Return [x, y] of the center of cell containing provided text 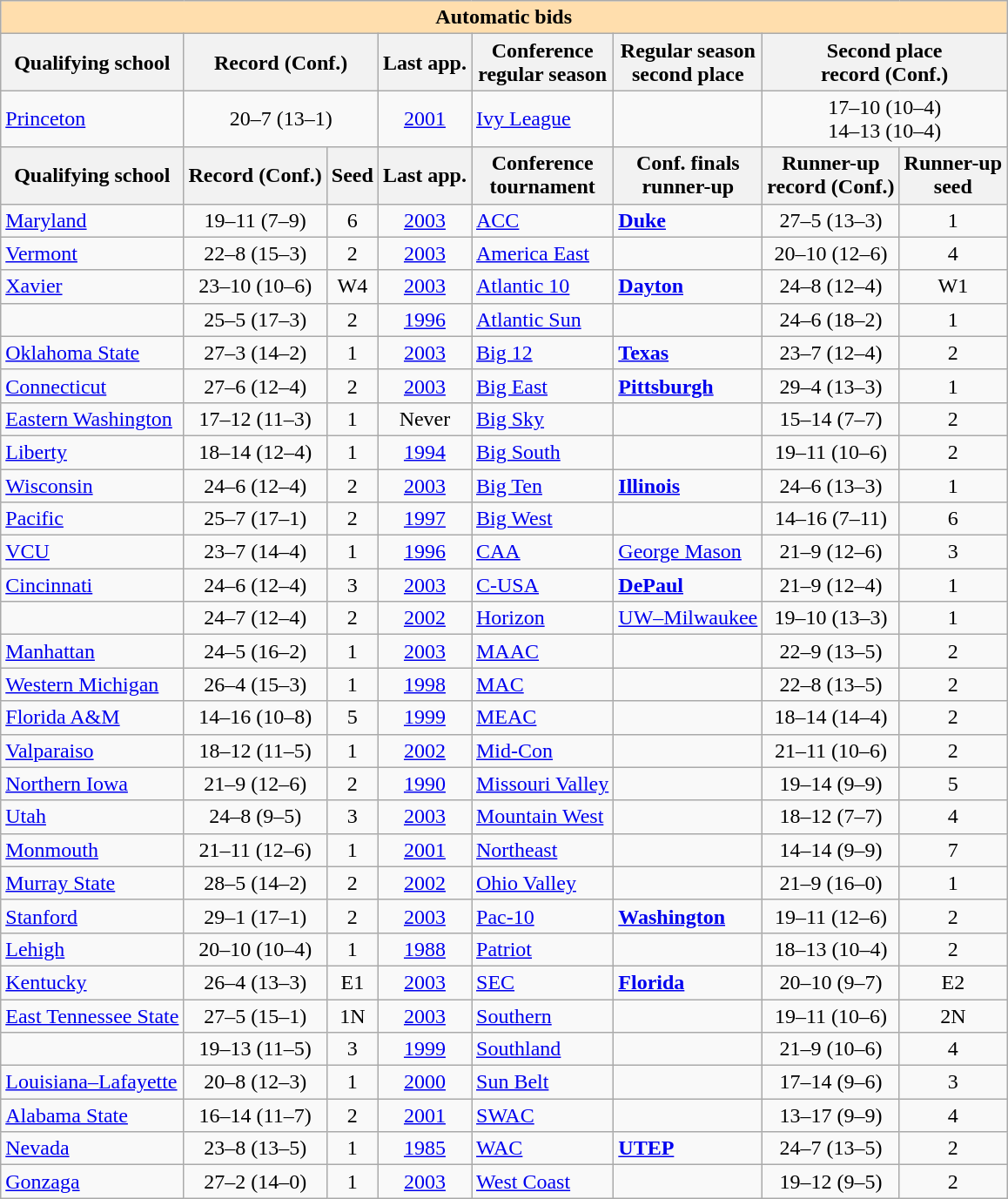
2000 [425, 1082]
1998 [425, 684]
Valparaiso [92, 751]
27–6 (12–4) [255, 386]
17–10 (10–4)14–13 (10–4) [884, 118]
Western Michigan [92, 684]
19–10 (13–3) [830, 618]
13–17 (9–9) [830, 1115]
Florida [688, 982]
Texas [688, 353]
Eastern Washington [92, 419]
Wisconsin [92, 485]
Never [425, 419]
W4 [352, 286]
20–8 (12–3) [255, 1082]
SWAC [543, 1115]
24–6 (13–3) [830, 485]
24–6 (18–2) [830, 320]
Atlantic Sun [543, 320]
23–8 (13–5) [255, 1148]
1988 [425, 949]
Big 12 [543, 353]
Kentucky [92, 982]
Nevada [92, 1148]
19–12 (9–5) [830, 1182]
UTEP [688, 1148]
Runner-uprecord (Conf.) [830, 176]
21–9 (16–0) [830, 883]
UW–Milwaukee [688, 618]
SEC [543, 982]
Big South [543, 452]
Stanford [92, 916]
18–13 (10–4) [830, 949]
26–4 (13–3) [255, 982]
1985 [425, 1148]
WAC [543, 1148]
West Coast [543, 1182]
18–14 (14–4) [830, 717]
MAC [543, 684]
Conf. finalsrunner-up [688, 176]
Automatic bids [504, 17]
Sun Belt [543, 1082]
Ivy League [543, 118]
Big West [543, 519]
Horizon [543, 618]
MAAC [543, 651]
Princeton [92, 118]
20–10 (9–7) [830, 982]
29–4 (13–3) [830, 386]
Alabama State [92, 1115]
22–8 (15–3) [255, 253]
23–7 (12–4) [830, 353]
Pittsburgh [688, 386]
America East [543, 253]
Maryland [92, 220]
Lehigh [92, 949]
18–12 (11–5) [255, 751]
Atlantic 10 [543, 286]
21–11 (10–6) [830, 751]
Runner-upseed [953, 176]
22–8 (13–5) [830, 684]
Conferencetournament [543, 176]
2N [953, 1016]
C-USA [543, 585]
Patriot [543, 949]
20–10 (12–6) [830, 253]
26–4 (15–3) [255, 684]
Northern Iowa [92, 784]
MEAC [543, 717]
19–14 (9–9) [830, 784]
16–14 (11–7) [255, 1115]
19–11 (7–9) [255, 220]
Dayton [688, 286]
Florida A&M [92, 717]
Second placerecord (Conf.) [884, 63]
24–8 (12–4) [830, 286]
1994 [425, 452]
Utah [92, 817]
1N [352, 1016]
27–2 (14–0) [255, 1182]
Monmouth [92, 850]
E1 [352, 982]
Mountain West [543, 817]
Big East [543, 386]
14–16 (7–11) [830, 519]
Cincinnati [92, 585]
15–14 (7–7) [830, 419]
7 [953, 850]
21–9 (10–6) [830, 1049]
25–5 (17–3) [255, 320]
29–1 (17–1) [255, 916]
21–9 (12–4) [830, 585]
Big Ten [543, 485]
20–10 (10–4) [255, 949]
Pac-10 [543, 916]
17–12 (11–3) [255, 419]
Oklahoma State [92, 353]
George Mason [688, 552]
Mid-Con [543, 751]
1990 [425, 784]
Conferenceregular season [543, 63]
Louisiana–Lafayette [92, 1082]
28–5 (14–2) [255, 883]
17–14 (9–6) [830, 1082]
Southern [543, 1016]
Illinois [688, 485]
Pacific [92, 519]
Washington [688, 916]
CAA [543, 552]
East Tennessee State [92, 1016]
Gonzaga [92, 1182]
27–5 (15–1) [255, 1016]
1997 [425, 519]
14–16 (10–8) [255, 717]
VCU [92, 552]
14–14 (9–9) [830, 850]
23–7 (14–4) [255, 552]
Duke [688, 220]
Seed [352, 176]
23–10 (10–6) [255, 286]
E2 [953, 982]
Big Sky [543, 419]
Regular seasonsecond place [688, 63]
25–7 (17–1) [255, 519]
27–5 (13–3) [830, 220]
W1 [953, 286]
24–5 (16–2) [255, 651]
19–11 (12–6) [830, 916]
Murray State [92, 883]
20–7 (13–1) [280, 118]
19–13 (11–5) [255, 1049]
21–11 (12–6) [255, 850]
24–7 (13–5) [830, 1148]
24–8 (9–5) [255, 817]
Connecticut [92, 386]
18–14 (12–4) [255, 452]
22–9 (13–5) [830, 651]
Liberty [92, 452]
Xavier [92, 286]
24–7 (12–4) [255, 618]
ACC [543, 220]
Manhattan [92, 651]
18–12 (7–7) [830, 817]
Southland [543, 1049]
27–3 (14–2) [255, 353]
Missouri Valley [543, 784]
Vermont [92, 253]
Ohio Valley [543, 883]
DePaul [688, 585]
Northeast [543, 850]
